Capture the cell that displays the provided text and extract its [X, Y] central coordinate. 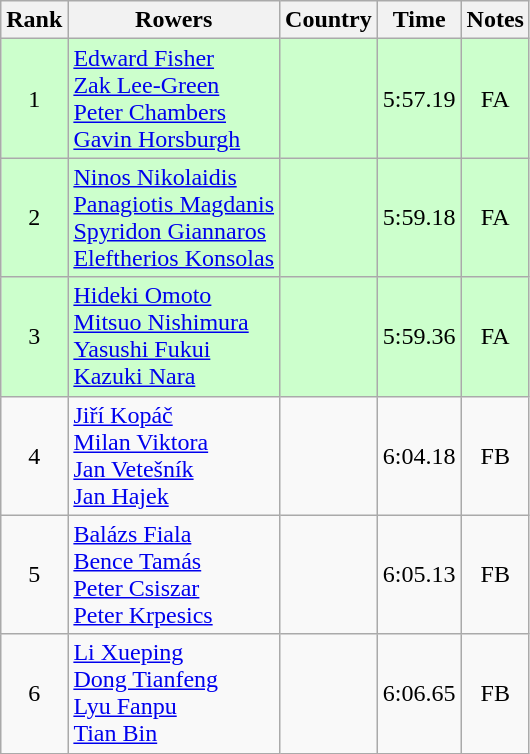
Rowers [174, 20]
6 [34, 694]
6:06.65 [419, 694]
Edward FisherZak Lee-GreenPeter ChambersGavin Horsburgh [174, 98]
Notes [495, 20]
5:59.36 [419, 336]
5:59.18 [419, 218]
4 [34, 456]
Hideki OmotoMitsuo NishimuraYasushi FukuiKazuki Nara [174, 336]
Jiří KopáčMilan ViktoraJan VetešníkJan Hajek [174, 456]
5 [34, 574]
6:05.13 [419, 574]
Country [329, 20]
3 [34, 336]
Ninos NikolaidisPanagiotis MagdanisSpyridon GiannarosEleftherios Konsolas [174, 218]
2 [34, 218]
Rank [34, 20]
Time [419, 20]
1 [34, 98]
Balázs FialaBence TamásPeter CsiszarPeter Krpesics [174, 574]
5:57.19 [419, 98]
Li XuepingDong TianfengLyu FanpuTian Bin [174, 694]
6:04.18 [419, 456]
